Provide the [X, Y] coordinate of the cell's center where the given text is located.  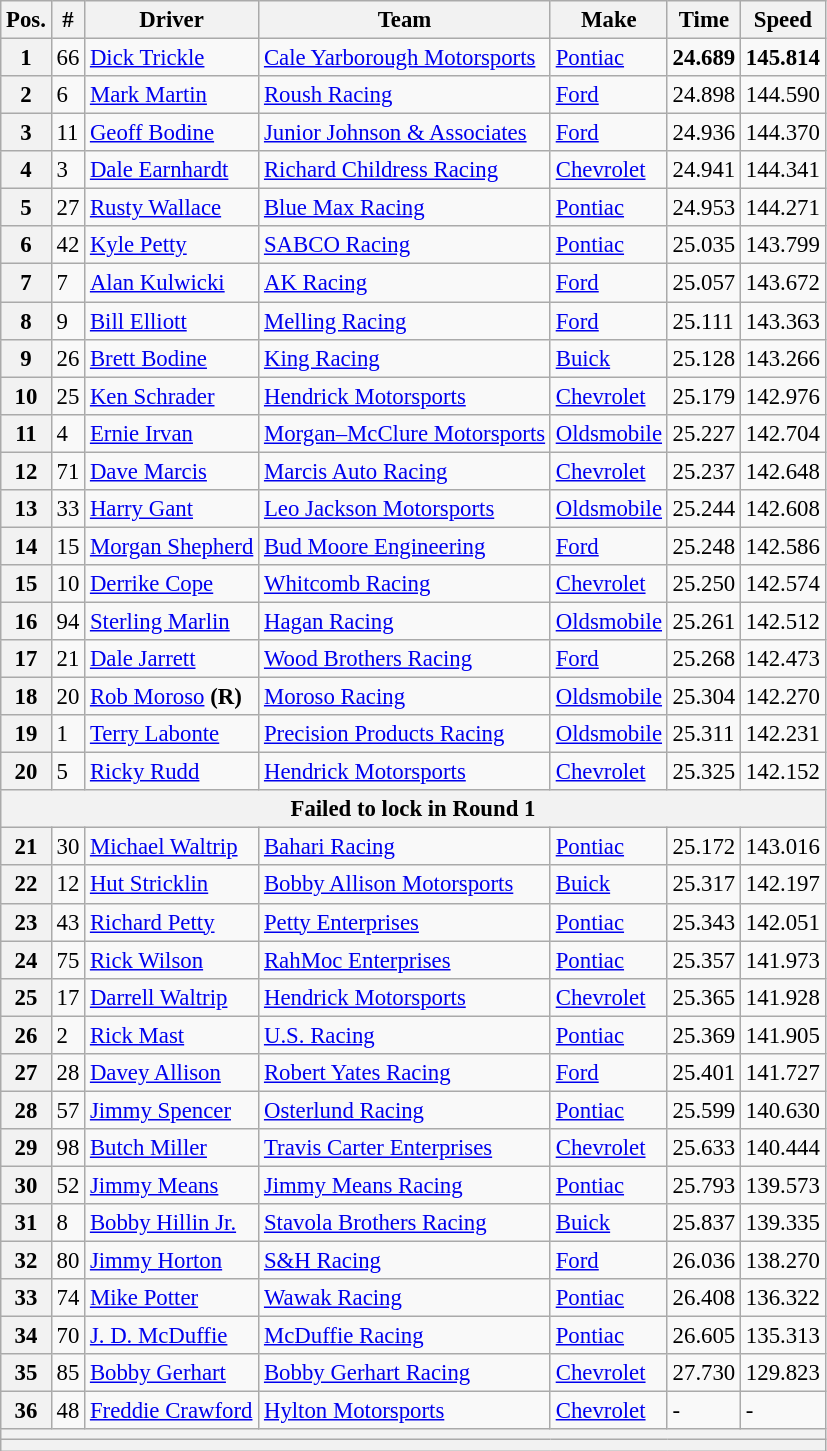
25.793 [704, 1185]
Bobby Gerhart Racing [405, 1373]
Roush Racing [405, 95]
Hagan Racing [405, 621]
Blue Max Racing [405, 208]
25.317 [704, 885]
142.051 [784, 922]
Richard Petty [172, 922]
24.689 [704, 58]
Ricky Rudd [172, 772]
Make [608, 20]
RahMoc Enterprises [405, 960]
142.976 [784, 396]
142.648 [784, 471]
Moroso Racing [405, 697]
Darrell Waltrip [172, 997]
24.898 [704, 95]
Ernie Irvan [172, 433]
25.401 [704, 1073]
144.590 [784, 95]
139.573 [784, 1185]
Michael Waltrip [172, 847]
145.814 [784, 58]
24.953 [704, 208]
AK Racing [405, 283]
Jimmy Horton [172, 1261]
Failed to lock in Round 1 [413, 809]
25.035 [704, 245]
25.599 [704, 1110]
85 [68, 1373]
23 [26, 922]
144.341 [784, 170]
139.335 [784, 1223]
Bahari Racing [405, 847]
Rusty Wallace [172, 208]
142.586 [784, 546]
25.325 [704, 772]
144.271 [784, 208]
Jimmy Means [172, 1185]
J. D. McDuffie [172, 1336]
Jimmy Spencer [172, 1110]
Team [405, 20]
Driver [172, 20]
71 [68, 471]
25.837 [704, 1223]
Hylton Motorsports [405, 1411]
27.730 [704, 1373]
Dale Earnhardt [172, 170]
142.197 [784, 885]
Derrike Cope [172, 584]
Melling Racing [405, 321]
142.473 [784, 659]
S&H Racing [405, 1261]
25.057 [704, 283]
57 [68, 1110]
142.152 [784, 772]
Leo Jackson Motorsports [405, 509]
143.363 [784, 321]
Rick Mast [172, 1035]
142.270 [784, 697]
Rick Wilson [172, 960]
143.799 [784, 245]
Kyle Petty [172, 245]
48 [68, 1411]
Travis Carter Enterprises [405, 1148]
142.231 [784, 734]
Mark Martin [172, 95]
Ken Schrader [172, 396]
King Racing [405, 358]
143.266 [784, 358]
Alan Kulwicki [172, 283]
142.608 [784, 509]
Dick Trickle [172, 58]
Terry Labonte [172, 734]
24.936 [704, 133]
Time [704, 20]
18 [26, 697]
Geoff Bodine [172, 133]
25.633 [704, 1148]
Sterling Marlin [172, 621]
Davey Allison [172, 1073]
Junior Johnson & Associates [405, 133]
142.512 [784, 621]
143.016 [784, 847]
Robert Yates Racing [405, 1073]
Cale Yarborough Motorsports [405, 58]
19 [26, 734]
Hut Stricklin [172, 885]
80 [68, 1261]
140.630 [784, 1110]
32 [26, 1261]
24.941 [704, 170]
Bill Elliott [172, 321]
Marcis Auto Racing [405, 471]
Freddie Crawford [172, 1411]
Bud Moore Engineering [405, 546]
141.973 [784, 960]
Wawak Racing [405, 1298]
13 [26, 509]
25.248 [704, 546]
25.343 [704, 922]
25.357 [704, 960]
43 [68, 922]
McDuffie Racing [405, 1336]
Bobby Gerhart [172, 1373]
Richard Childress Racing [405, 170]
70 [68, 1336]
Morgan–McClure Motorsports [405, 433]
25.179 [704, 396]
Precision Products Racing [405, 734]
25.227 [704, 433]
Pos. [26, 20]
24 [26, 960]
Whitcomb Racing [405, 584]
25.261 [704, 621]
74 [68, 1298]
Osterlund Racing [405, 1110]
25.268 [704, 659]
Stavola Brothers Racing [405, 1223]
25.111 [704, 321]
136.322 [784, 1298]
Rob Moroso (R) [172, 697]
Petty Enterprises [405, 922]
25.365 [704, 997]
66 [68, 58]
42 [68, 245]
141.727 [784, 1073]
142.704 [784, 433]
25.237 [704, 471]
14 [26, 546]
98 [68, 1148]
U.S. Racing [405, 1035]
Dave Marcis [172, 471]
36 [26, 1411]
142.574 [784, 584]
Jimmy Means Racing [405, 1185]
25.128 [704, 358]
140.444 [784, 1148]
# [68, 20]
138.270 [784, 1261]
144.370 [784, 133]
135.313 [784, 1336]
141.905 [784, 1035]
Butch Miller [172, 1148]
Speed [784, 20]
25.311 [704, 734]
Harry Gant [172, 509]
143.672 [784, 283]
25.304 [704, 697]
Dale Jarrett [172, 659]
Bobby Hillin Jr. [172, 1223]
Brett Bodine [172, 358]
26.605 [704, 1336]
34 [26, 1336]
16 [26, 621]
75 [68, 960]
94 [68, 621]
141.928 [784, 997]
26.036 [704, 1261]
25.369 [704, 1035]
Mike Potter [172, 1298]
25.250 [704, 584]
22 [26, 885]
35 [26, 1373]
52 [68, 1185]
SABCO Racing [405, 245]
31 [26, 1223]
Wood Brothers Racing [405, 659]
29 [26, 1148]
Morgan Shepherd [172, 546]
129.823 [784, 1373]
Bobby Allison Motorsports [405, 885]
25.244 [704, 509]
26.408 [704, 1298]
25.172 [704, 847]
